Locate the cell with the specified text and output its (X, Y) center coordinate. 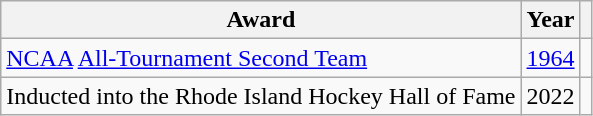
Award (261, 20)
NCAA All-Tournament Second Team (261, 58)
Year (550, 20)
2022 (550, 96)
Inducted into the Rhode Island Hockey Hall of Fame (261, 96)
1964 (550, 58)
